Determine the (x, y) coordinate at the center of the cell enclosing the given text.  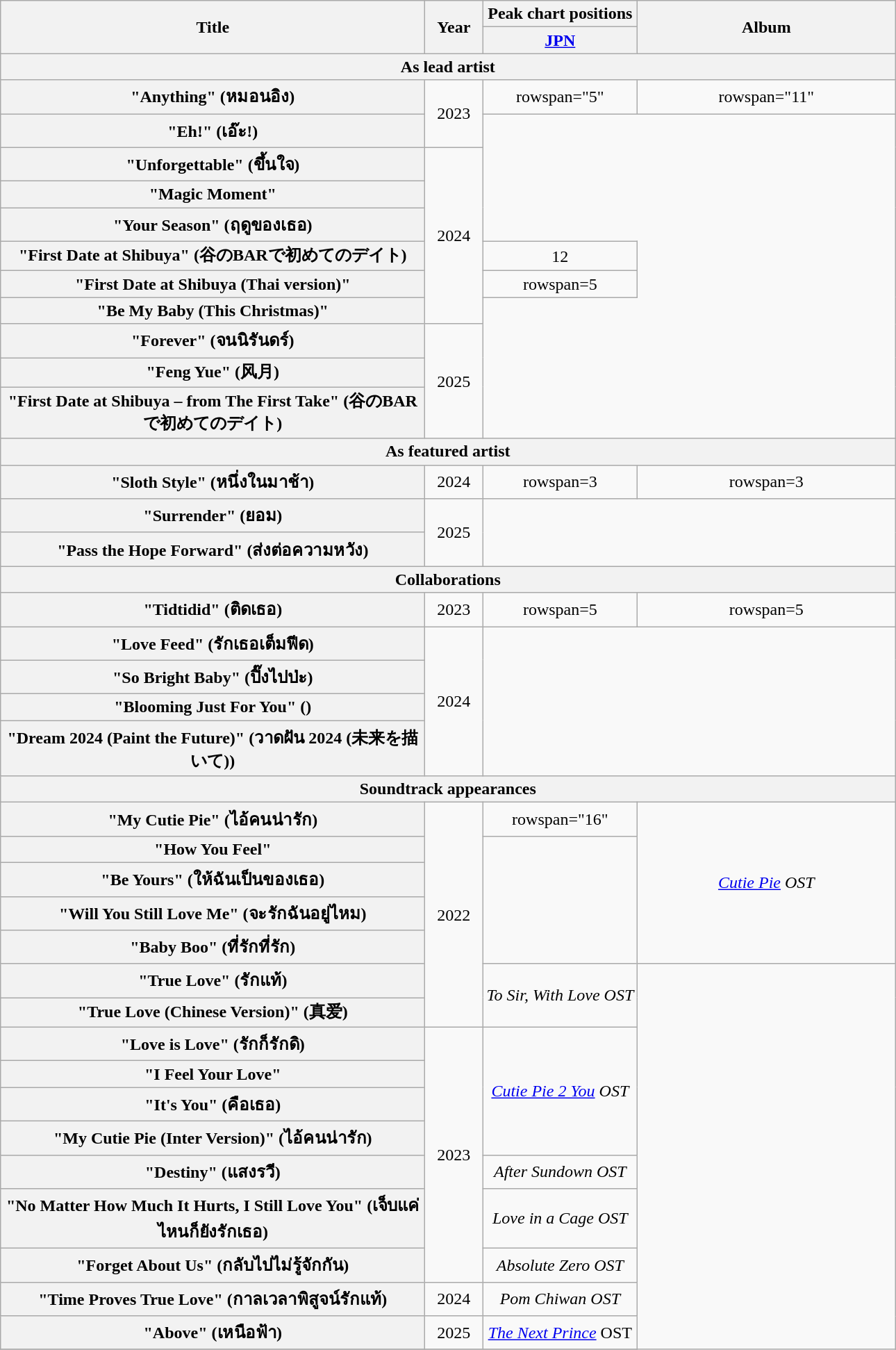
Love in a Cage OST (560, 1219)
"Your Season" (ฤดูของเธอ) (213, 225)
"Forget About Us" (กลับไปไม่รู้จักกัน) (213, 1266)
"I Feel Your Love" (213, 1074)
"Unforgettable" (ขึ้นใจ) (213, 164)
"My Cutie Pie" (ไอ้คนน่ารัก) (213, 820)
Year (454, 27)
"Tidtidid" (ติดเธอ) (213, 610)
After Sundown OST (560, 1171)
JPN (560, 40)
Cutie Pie 2 You OST (560, 1091)
To Sir, With Love OST (560, 995)
Collaborations (448, 579)
"First Date at Shibuya (Thai version)" (213, 284)
"True Love (Chinese Version)" (真爱) (213, 1013)
"No Matter How Much It Hurts, I Still Love You" (เจ็บแค่ไหนก็ยังรักเธอ) (213, 1219)
Pom Chiwan OST (560, 1299)
"Destiny" (แสงรวี) (213, 1171)
"First Date at Shibuya – from The First Take" (谷のBARで初めてのデイト) (213, 413)
"Forever" (จนนิรันดร์) (213, 340)
As lead artist (448, 67)
The Next Prince OST (560, 1333)
"So Bright Baby" (ปิ๊งไปป่ะ) (213, 677)
"Magic Moment" (213, 195)
Cutie Pie OST (767, 883)
"Love Feed" (รักเธอเต็มฟีด) (213, 643)
"Be My Baby (This Christmas)" (213, 311)
Absolute Zero OST (560, 1266)
"First Date at Shibuya" (谷のBARで初めてのデイト) (213, 256)
"Blooming Just For You" () (213, 707)
Album (767, 27)
"It's You" (คือเธอ) (213, 1105)
"My Cutie Pie (Inter Version)" (ไอ้คนน่ารัก) (213, 1138)
"Will You Still Love Me" (จะรักฉันอยู่ไหม) (213, 913)
2022 (454, 914)
"True Love" (รักแท้) (213, 981)
"Feng Yue" (风月) (213, 372)
"Be Yours" (ให้ฉันเป็นของเธอ) (213, 880)
12 (560, 256)
"Anything" (หมอนอิง) (213, 97)
rowspan="16" (560, 820)
"How You Feel" (213, 849)
"Pass the Hope Forward" (ส่งต่อความหวัง) (213, 549)
"Baby Boo" (ที่รักที่รัก) (213, 948)
Soundtrack appearances (448, 789)
"Surrender" (ยอม) (213, 516)
"Eh!" (เอ๊ะ!) (213, 131)
rowspan="5" (560, 97)
As featured artist (448, 452)
"Time Proves True Love" (กาลเวลาพิสูจน์รักแท้) (213, 1299)
Title (213, 27)
Peak chart positions (560, 14)
"Love is Love" (รักก็รักดิ) (213, 1044)
"Dream 2024 (Paint the Future)" (วาดฝัน 2024 (未来を描いて)) (213, 748)
"Sloth Style" (หนึ่งในมาช้า) (213, 482)
"Above" (เหนือฟ้า) (213, 1333)
rowspan="11" (767, 97)
